Scan for the cell matching the given text and deliver its (X, Y) coordinate at center. 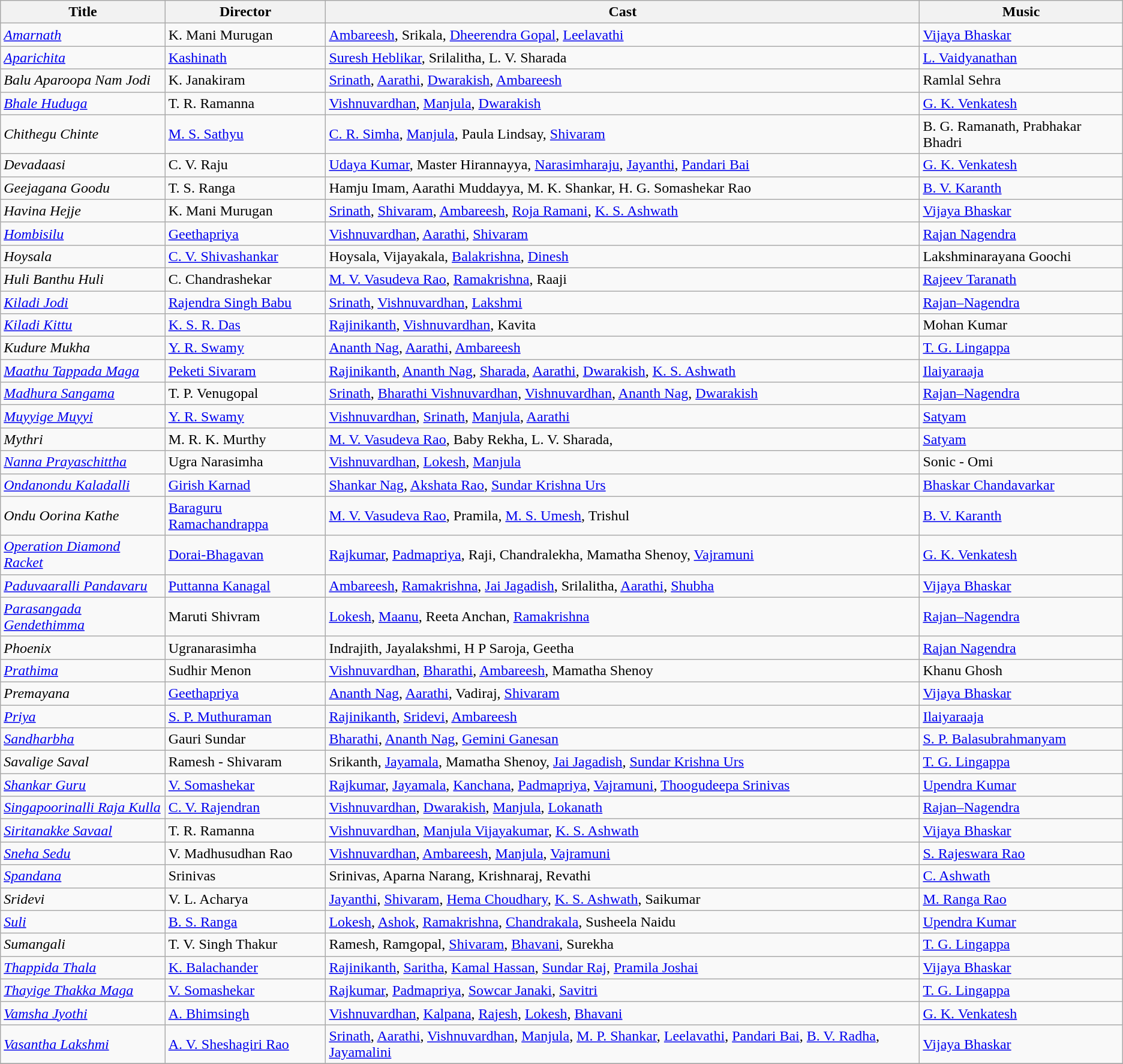
Muyyige Muyyi (83, 416)
Sonic - Omi (1021, 462)
T. S. Ranga (245, 188)
Bhale Huduga (83, 103)
T. V. Singh Thakur (245, 945)
Peketi Sivaram (245, 371)
Geejagana Goodu (83, 188)
C. Ashwath (1021, 876)
Amarnath (83, 35)
K. S. R. Das (245, 325)
Singapoorinalli Raja Kulla (83, 808)
Parasangada Gendethimma (83, 617)
Ondanondu Kaladalli (83, 485)
Premayana (83, 693)
Vishnuvardhan, Aarathi, Shivaram (623, 233)
Vasantha Lakshmi (83, 1044)
Rajinikanth, Ananth Nag, Sharada, Aarathi, Dwarakish, K. S. Ashwath (623, 371)
Gauri Sundar (245, 739)
M. V. Vasudeva Rao, Pramila, M. S. Umesh, Trishul (623, 516)
Vishnuvardhan, Dwarakish, Manjula, Lokanath (623, 808)
Vishnuvardhan, Manjula Vijayakumar, K. S. Ashwath (623, 831)
Rajinikanth, Saritha, Kamal Hassan, Sundar Raj, Pramila Joshai (623, 967)
Vamsha Jyothi (83, 1013)
Srinath, Vishnuvardhan, Lakshmi (623, 302)
Madhura Sangama (83, 394)
Shankar Nag, Akshata Rao, Sundar Krishna Urs (623, 485)
Nanna Prayaschittha (83, 462)
Priya (83, 716)
V. L. Acharya (245, 899)
Title (83, 12)
B. G. Ramanath, Prabhakar Bhadri (1021, 134)
Suli (83, 922)
Hamju Imam, Aarathi Muddayya, M. K. Shankar, H. G. Somashekar Rao (623, 188)
Suresh Heblikar, Srilalitha, L. V. Sharada (623, 58)
K. Janakiram (245, 80)
Puttanna Kanagal (245, 586)
Cast (623, 12)
S. P. Muthuraman (245, 716)
Ondu Oorina Kathe (83, 516)
Prathima (83, 670)
Huli Banthu Huli (83, 279)
Khanu Ghosh (1021, 670)
Vishnuvardhan, Ambareesh, Manjula, Vajramuni (623, 853)
Rajkumar, Padmapriya, Raji, Chandralekha, Mamatha Shenoy, Vajramuni (623, 555)
Srinivas, Aparna Narang, Krishnaraj, Revathi (623, 876)
Girish Karnad (245, 485)
Thayige Thakka Maga (83, 990)
Vishnuvardhan, Srinath, Manjula, Aarathi (623, 416)
Operation Diamond Racket (83, 555)
Kiladi Kittu (83, 325)
Hoysala, Vijayakala, Balakrishna, Dinesh (623, 256)
Lakshminarayana Goochi (1021, 256)
Siritanakke Savaal (83, 831)
A. V. Sheshagiri Rao (245, 1044)
Ambareesh, Srikala, Dheerendra Gopal, Leelavathi (623, 35)
Thappida Thala (83, 967)
Ramlal Sehra (1021, 80)
C. Chandrashekar (245, 279)
Ananth Nag, Aarathi, Vadiraj, Shivaram (623, 693)
Shankar Guru (83, 785)
Ramesh - Shivaram (245, 762)
Sumangali (83, 945)
Aparichita (83, 58)
Mythri (83, 439)
Maathu Tappada Maga (83, 371)
Director (245, 12)
Rajendra Singh Babu (245, 302)
S. Rajeswara Rao (1021, 853)
Balu Aparoopa Nam Jodi (83, 80)
M. R. K. Murthy (245, 439)
Kudure Mukha (83, 348)
Kiladi Jodi (83, 302)
Rajeev Taranath (1021, 279)
Ananth Nag, Aarathi, Ambareesh (623, 348)
C. V. Shivashankar (245, 256)
Srinath, Aarathi, Vishnuvardhan, Manjula, M. P. Shankar, Leelavathi, Pandari Bai, B. V. Radha, Jayamalini (623, 1044)
Phoenix (83, 648)
B. S. Ranga (245, 922)
Sneha Sedu (83, 853)
S. P. Balasubrahmanyam (1021, 739)
Ramesh, Ramgopal, Shivaram, Bhavani, Surekha (623, 945)
Bhaskar Chandavarkar (1021, 485)
M. Ranga Rao (1021, 899)
Ambareesh, Ramakrishna, Jai Jagadish, Srilalitha, Aarathi, Shubha (623, 586)
K. Balachander (245, 967)
Vishnuvardhan, Manjula, Dwarakish (623, 103)
Udaya Kumar, Master Hirannayya, Narasimharaju, Jayanthi, Pandari Bai (623, 165)
Devadaasi (83, 165)
Rajkumar, Jayamala, Kanchana, Padmapriya, Vajramuni, Thoogudeepa Srinivas (623, 785)
Sudhir Menon (245, 670)
Paduvaaralli Pandavaru (83, 586)
Indrajith, Jayalakshmi, H P Saroja, Geetha (623, 648)
Hombisilu (83, 233)
Vishnuvardhan, Bharathi, Ambareesh, Mamatha Shenoy (623, 670)
C. V. Raju (245, 165)
Srinath, Aarathi, Dwarakish, Ambareesh (623, 80)
Lokesh, Ashok, Ramakrishna, Chandrakala, Susheela Naidu (623, 922)
Sridevi (83, 899)
C. R. Simha, Manjula, Paula Lindsay, Shivaram (623, 134)
Chithegu Chinte (83, 134)
Vishnuvardhan, Lokesh, Manjula (623, 462)
Kashinath (245, 58)
M. S. Sathyu (245, 134)
A. Bhimsingh (245, 1013)
Mohan Kumar (1021, 325)
Ugranarasimha (245, 648)
C. V. Rajendran (245, 808)
Srinivas (245, 876)
T. P. Venugopal (245, 394)
M. V. Vasudeva Rao, Baby Rekha, L. V. Sharada, (623, 439)
Ugra Narasimha (245, 462)
V. Madhusudhan Rao (245, 853)
Hoysala (83, 256)
Music (1021, 12)
Rajinikanth, Sridevi, Ambareesh (623, 716)
Sandharbha (83, 739)
L. Vaidyanathan (1021, 58)
Rajkumar, Padmapriya, Sowcar Janaki, Savitri (623, 990)
Savalige Saval (83, 762)
Maruti Shivram (245, 617)
Vishnuvardhan, Kalpana, Rajesh, Lokesh, Bhavani (623, 1013)
Baraguru Ramachandrappa (245, 516)
Spandana (83, 876)
M. V. Vasudeva Rao, Ramakrishna, Raaji (623, 279)
Srinath, Shivaram, Ambareesh, Roja Ramani, K. S. Ashwath (623, 211)
Srinath, Bharathi Vishnuvardhan, Vishnuvardhan, Ananth Nag, Dwarakish (623, 394)
Jayanthi, Shivaram, Hema Choudhary, K. S. Ashwath, Saikumar (623, 899)
Bharathi, Ananth Nag, Gemini Ganesan (623, 739)
Srikanth, Jayamala, Mamatha Shenoy, Jai Jagadish, Sundar Krishna Urs (623, 762)
Lokesh, Maanu, Reeta Anchan, Ramakrishna (623, 617)
Rajinikanth, Vishnuvardhan, Kavita (623, 325)
Havina Hejje (83, 211)
Dorai-Bhagavan (245, 555)
